Capture the cell that displays the provided text and extract its (x, y) central coordinate. 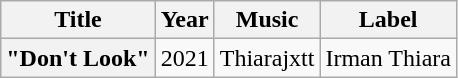
2021 (184, 58)
Thiarajxtt (267, 58)
Irman Thiara (388, 58)
Label (388, 20)
Music (267, 20)
Year (184, 20)
"Don't Look" (78, 58)
Title (78, 20)
